For the text-containing cell, return its midpoint in [X, Y] coordinate format. 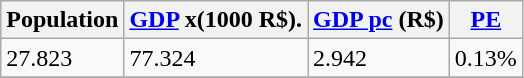
27.823 [62, 58]
PE [486, 20]
2.942 [379, 58]
0.13% [486, 58]
GDP x(1000 R$). [216, 20]
GDP pc (R$) [379, 20]
77.324 [216, 58]
Population [62, 20]
